Determine the (X, Y) coordinate at the center of the cell enclosing the given text.  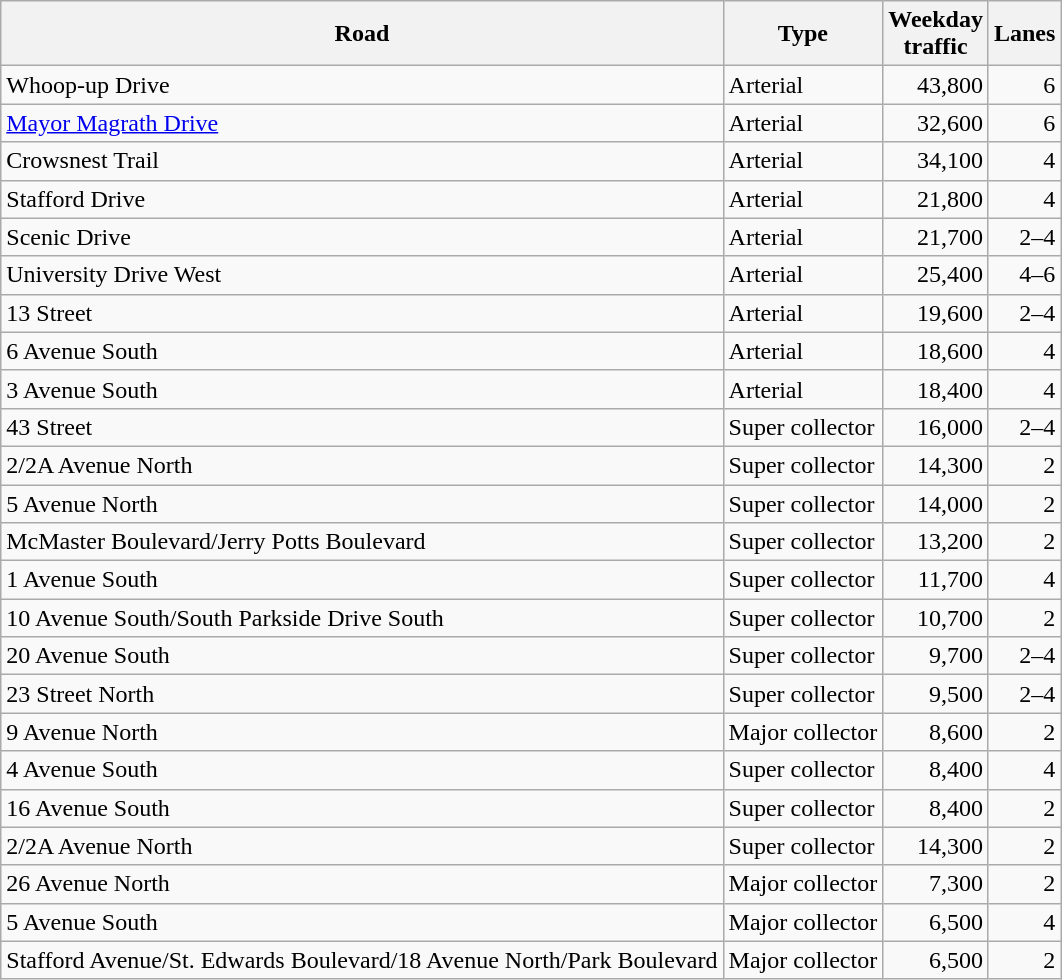
1 Avenue South (362, 580)
4–6 (1024, 275)
Type (803, 34)
Scenic Drive (362, 237)
11,700 (936, 580)
8,600 (936, 732)
32,600 (936, 123)
20 Avenue South (362, 656)
3 Avenue South (362, 389)
Road (362, 34)
19,600 (936, 313)
16 Avenue South (362, 808)
Lanes (1024, 34)
University Drive West (362, 275)
26 Avenue North (362, 884)
18,400 (936, 389)
Whoop-up Drive (362, 85)
9 Avenue North (362, 732)
18,600 (936, 351)
5 Avenue North (362, 503)
9,500 (936, 694)
5 Avenue South (362, 922)
34,100 (936, 161)
43,800 (936, 85)
43 Street (362, 427)
13,200 (936, 542)
23 Street North (362, 694)
Stafford Avenue/St. Edwards Boulevard/18 Avenue North/Park Boulevard (362, 960)
Weekdaytraffic (936, 34)
13 Street (362, 313)
9,700 (936, 656)
6 Avenue South (362, 351)
14,000 (936, 503)
21,800 (936, 199)
21,700 (936, 237)
7,300 (936, 884)
McMaster Boulevard/Jerry Potts Boulevard (362, 542)
Mayor Magrath Drive (362, 123)
10 Avenue South/South Parkside Drive South (362, 618)
25,400 (936, 275)
4 Avenue South (362, 770)
10,700 (936, 618)
Crowsnest Trail (362, 161)
16,000 (936, 427)
Stafford Drive (362, 199)
